Scan for the cell matching the given text and deliver its [x, y] coordinate at center. 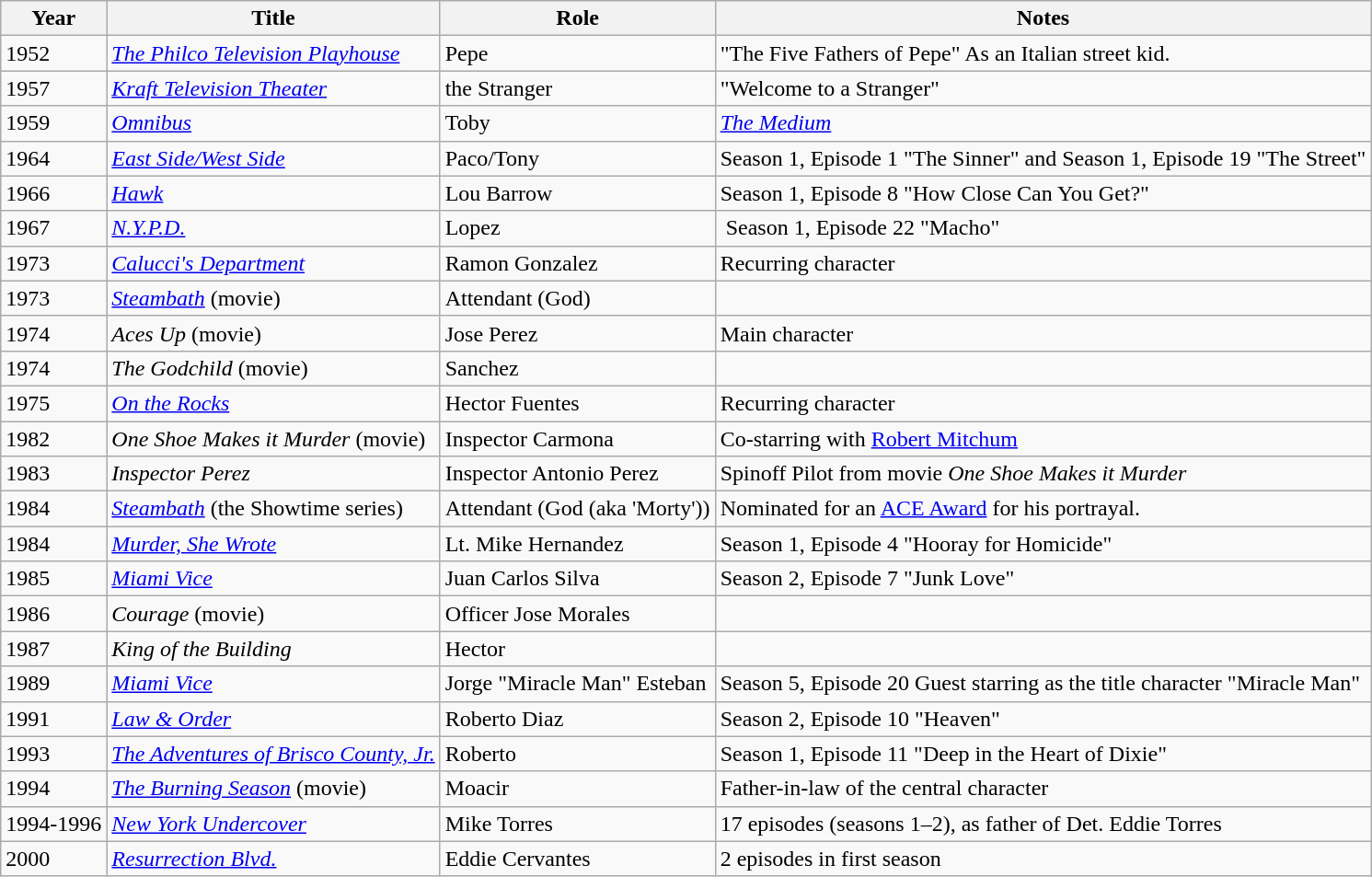
One Shoe Makes it Murder (movie) [273, 439]
Mike Torres [578, 824]
1994-1996 [53, 824]
Co-starring with Robert Mitchum [1043, 439]
N.Y.P.D. [273, 228]
Attendant (God (aka 'Morty')) [578, 509]
The Burning Season (movie) [273, 789]
Juan Carlos Silva [578, 579]
1989 [53, 684]
Season 1, Episode 8 "How Close Can You Get?" [1043, 193]
Ramon Gonzalez [578, 263]
Season 2, Episode 7 "Junk Love" [1043, 579]
Hector [578, 649]
Jorge "Miracle Man" Esteban [578, 684]
1966 [53, 193]
Roberto Diaz [578, 719]
Attendant (God) [578, 298]
Moacir [578, 789]
Toby [578, 123]
Lopez [578, 228]
1993 [53, 754]
Season 1, Episode 4 "Hooray for Homicide" [1043, 544]
Season 2, Episode 10 "Heaven" [1043, 719]
the Stranger [578, 88]
Father-in-law of the central character [1043, 789]
1994 [53, 789]
The Medium [1043, 123]
1959 [53, 123]
Hawk [273, 193]
Role [578, 18]
Jose Perez [578, 333]
Lt. Mike Hernandez [578, 544]
Sanchez [578, 368]
1957 [53, 88]
Season 1, Episode 1 "The Sinner" and Season 1, Episode 19 "The Street" [1043, 158]
The Godchild (movie) [273, 368]
1987 [53, 649]
1991 [53, 719]
Title [273, 18]
Officer Jose Morales [578, 614]
Inspector Carmona [578, 439]
"Welcome to a Stranger" [1043, 88]
2 episodes in first season [1043, 859]
Inspector Perez [273, 474]
Spinoff Pilot from movie One Shoe Makes it Murder [1043, 474]
Notes [1043, 18]
1982 [53, 439]
1967 [53, 228]
Resurrection Blvd. [273, 859]
Omnibus [273, 123]
Steambath (movie) [273, 298]
17 episodes (seasons 1–2), as father of Det. Eddie Torres [1043, 824]
1975 [53, 403]
Year [53, 18]
Inspector Antonio Perez [578, 474]
The Philco Television Playhouse [273, 53]
New York Undercover [273, 824]
King of the Building [273, 649]
Courage (movie) [273, 614]
Nominated for an ACE Award for his portrayal. [1043, 509]
2000 [53, 859]
Law & Order [273, 719]
The Adventures of Brisco County, Jr. [273, 754]
Pepe [578, 53]
Season 1, Episode 22 "Macho" [1043, 228]
"The Five Fathers of Pepe" As an Italian street kid. [1043, 53]
Aces Up (movie) [273, 333]
Lou Barrow [578, 193]
East Side/West Side [273, 158]
Murder, She Wrote [273, 544]
Paco/Tony [578, 158]
On the Rocks [273, 403]
Kraft Television Theater [273, 88]
Roberto [578, 754]
1985 [53, 579]
Season 5, Episode 20 Guest starring as the title character "Miracle Man" [1043, 684]
Season 1, Episode 11 "Deep in the Heart of Dixie" [1043, 754]
Hector Fuentes [578, 403]
1952 [53, 53]
1964 [53, 158]
1986 [53, 614]
Calucci's Department [273, 263]
Main character [1043, 333]
Eddie Cervantes [578, 859]
1983 [53, 474]
Steambath (the Showtime series) [273, 509]
